Determine the (x, y) coordinate at the center of the cell enclosing the given text.  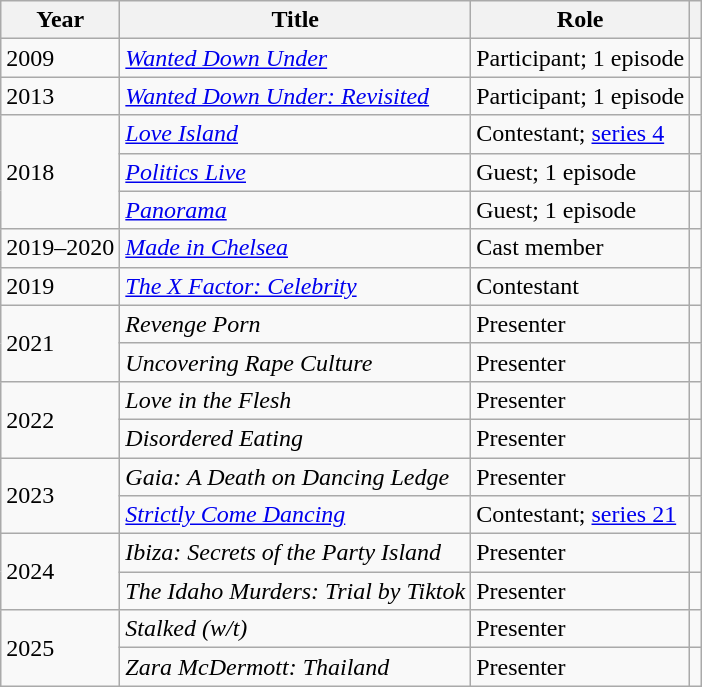
Zara McDermott: Thailand (296, 667)
2009 (60, 58)
Love in the Flesh (296, 400)
Role (580, 20)
2021 (60, 343)
Ibiza: Secrets of the Party Island (296, 553)
Title (296, 20)
Contestant; series 4 (580, 134)
Wanted Down Under: Revisited (296, 96)
Contestant; series 21 (580, 515)
2019–2020 (60, 248)
2024 (60, 572)
Disordered Eating (296, 438)
2013 (60, 96)
Made in Chelsea (296, 248)
Cast member (580, 248)
2022 (60, 419)
The Idaho Murders: Trial by Tiktok (296, 591)
Panorama (296, 210)
Gaia: A Death on Dancing Ledge (296, 477)
The X Factor: Celebrity (296, 286)
Love Island (296, 134)
2019 (60, 286)
Strictly Come Dancing (296, 515)
Politics Live (296, 172)
2018 (60, 172)
Uncovering Rape Culture (296, 362)
2025 (60, 648)
2023 (60, 496)
Wanted Down Under (296, 58)
Revenge Porn (296, 324)
Stalked (w/t) (296, 629)
Contestant (580, 286)
Year (60, 20)
